Output the [X, Y] coordinate of the center of the cell containing the given text.  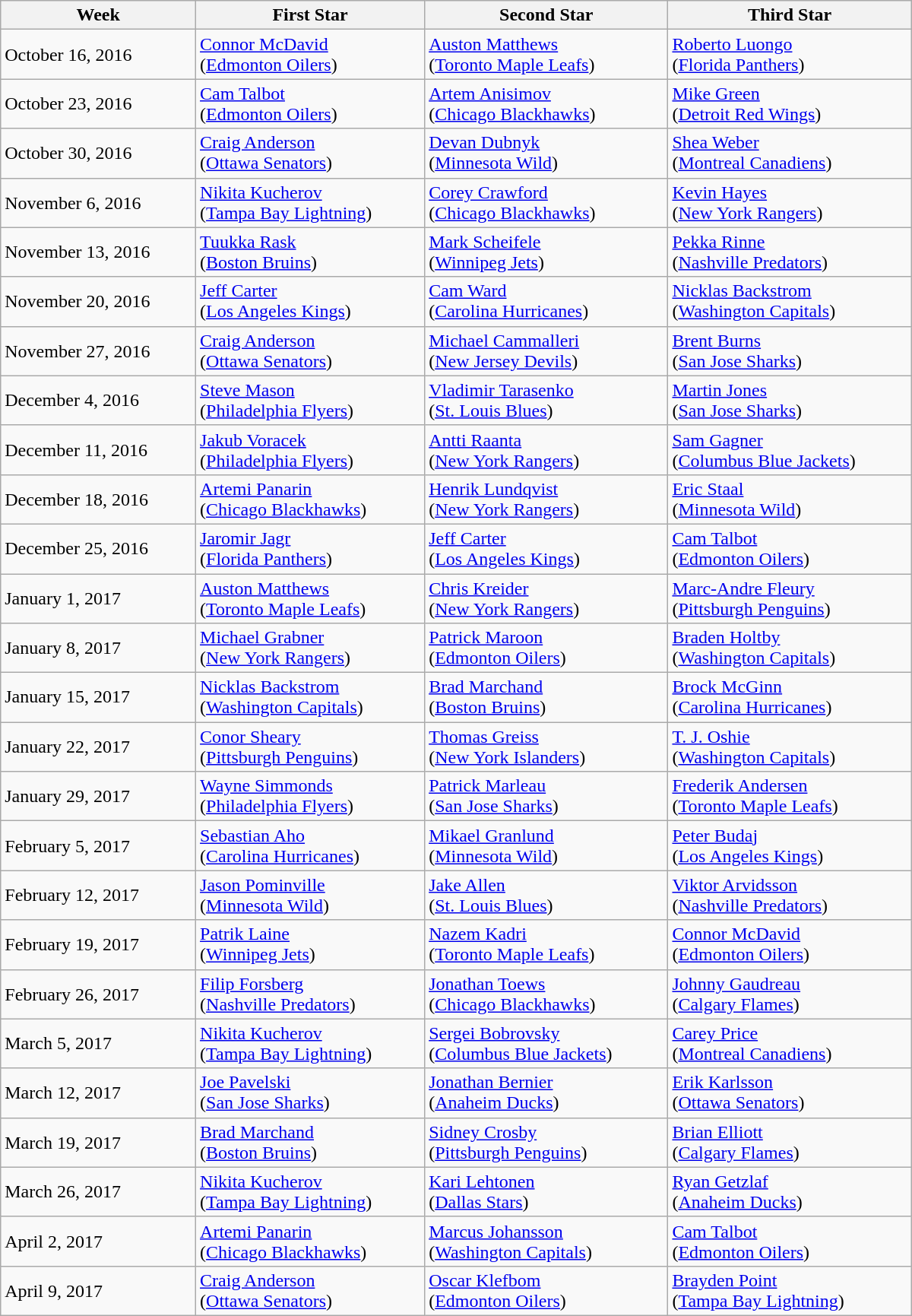
Sebastian Aho(Carolina Hurricanes) [310, 845]
Patrick Maroon(Edmonton Oilers) [546, 648]
Jonathan Toews(Chicago Blackhawks) [546, 994]
Patrick Marleau(San Jose Sharks) [546, 797]
Brayden Point(Tampa Bay Lightning) [790, 1291]
January 29, 2017 [99, 797]
Marc-Andre Fleury(Pittsburgh Penguins) [790, 598]
January 22, 2017 [99, 747]
Devan Dubnyk(Minnesota Wild) [546, 154]
Week [99, 15]
Pekka Rinne(Nashville Predators) [790, 252]
Brent Burns(San Jose Sharks) [790, 351]
January 15, 2017 [99, 698]
November 6, 2016 [99, 202]
Third Star [790, 15]
October 23, 2016 [99, 103]
Viktor Arvidsson(Nashville Predators) [790, 896]
Filip Forsberg(Nashville Predators) [310, 994]
Oscar Klefbom(Edmonton Oilers) [546, 1291]
Mark Scheifele(Winnipeg Jets) [546, 252]
Peter Budaj(Los Angeles Kings) [790, 845]
Kevin Hayes(New York Rangers) [790, 202]
Sam Gagner(Columbus Blue Jackets) [790, 450]
November 13, 2016 [99, 252]
Jason Pominville(Minnesota Wild) [310, 896]
Artem Anisimov(Chicago Blackhawks) [546, 103]
April 2, 2017 [99, 1241]
Thomas Greiss(New York Islanders) [546, 747]
March 12, 2017 [99, 1093]
Vladimir Tarasenko(St. Louis Blues) [546, 400]
October 30, 2016 [99, 154]
Steve Mason(Philadelphia Flyers) [310, 400]
T. J. Oshie(Washington Capitals) [790, 747]
February 26, 2017 [99, 994]
Eric Staal(Minnesota Wild) [790, 499]
Michael Grabner(New York Rangers) [310, 648]
Shea Weber(Montreal Canadiens) [790, 154]
Brock McGinn(Carolina Hurricanes) [790, 698]
Second Star [546, 15]
Braden Holtby(Washington Capitals) [790, 648]
Jaromir Jagr(Florida Panthers) [310, 549]
Sergei Bobrovsky(Columbus Blue Jackets) [546, 1043]
Erik Karlsson(Ottawa Senators) [790, 1093]
Conor Sheary(Pittsburgh Penguins) [310, 747]
Wayne Simmonds(Philadelphia Flyers) [310, 797]
Kari Lehtonen(Dallas Stars) [546, 1192]
Joe Pavelski(San Jose Sharks) [310, 1093]
Carey Price(Montreal Canadiens) [790, 1043]
Patrik Laine(Winnipeg Jets) [310, 944]
December 25, 2016 [99, 549]
Ryan Getzlaf(Anaheim Ducks) [790, 1192]
March 26, 2017 [99, 1192]
Tuukka Rask(Boston Bruins) [310, 252]
December 11, 2016 [99, 450]
Henrik Lundqvist(New York Rangers) [546, 499]
Corey Crawford(Chicago Blackhawks) [546, 202]
Johnny Gaudreau(Calgary Flames) [790, 994]
Martin Jones(San Jose Sharks) [790, 400]
Roberto Luongo(Florida Panthers) [790, 55]
First Star [310, 15]
Jakub Voracek(Philadelphia Flyers) [310, 450]
November 27, 2016 [99, 351]
March 5, 2017 [99, 1043]
February 19, 2017 [99, 944]
Sidney Crosby(Pittsburgh Penguins) [546, 1142]
Antti Raanta(New York Rangers) [546, 450]
Mikael Granlund(Minnesota Wild) [546, 845]
Chris Kreider(New York Rangers) [546, 598]
Jonathan Bernier(Anaheim Ducks) [546, 1093]
November 20, 2016 [99, 301]
Nazem Kadri(Toronto Maple Leafs) [546, 944]
Cam Ward(Carolina Hurricanes) [546, 301]
Jake Allen(St. Louis Blues) [546, 896]
January 8, 2017 [99, 648]
April 9, 2017 [99, 1291]
Michael Cammalleri(New Jersey Devils) [546, 351]
December 18, 2016 [99, 499]
Frederik Andersen(Toronto Maple Leafs) [790, 797]
Brian Elliott(Calgary Flames) [790, 1142]
Marcus Johansson(Washington Capitals) [546, 1241]
March 19, 2017 [99, 1142]
February 5, 2017 [99, 845]
October 16, 2016 [99, 55]
February 12, 2017 [99, 896]
Mike Green(Detroit Red Wings) [790, 103]
December 4, 2016 [99, 400]
January 1, 2017 [99, 598]
